Return the [X, Y] coordinate for the center point of the cell that contains the specified text.  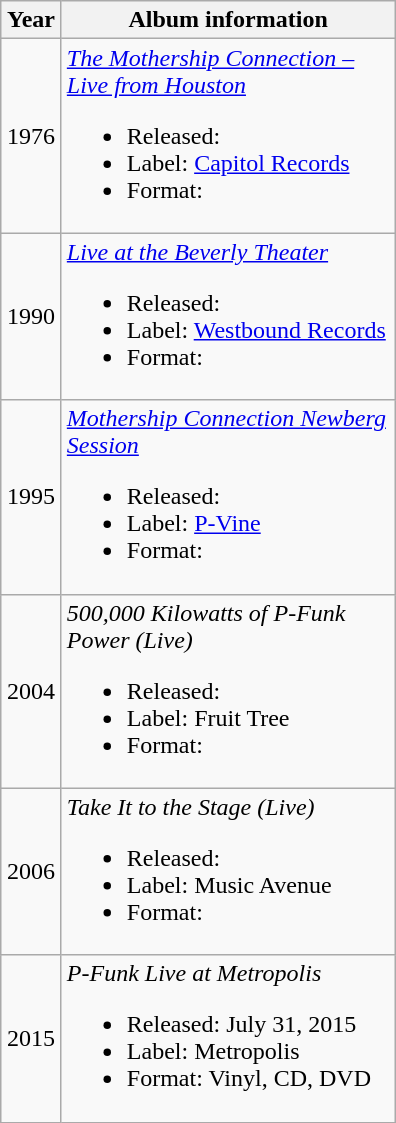
2015 [32, 1038]
Year [32, 20]
P-Funk Live at MetropolisReleased: July 31, 2015Label: MetropolisFormat: Vinyl, CD, DVD [228, 1038]
2004 [32, 691]
1995 [32, 497]
Take It to the Stage (Live)Released:Label: Music AvenueFormat: [228, 872]
500,000 Kilowatts of P-Funk Power (Live)Released:Label: Fruit TreeFormat: [228, 691]
1990 [32, 316]
1976 [32, 136]
Live at the Beverly TheaterReleased:Label: Westbound RecordsFormat: [228, 316]
Mothership Connection Newberg SessionReleased:Label: P-VineFormat: [228, 497]
2006 [32, 872]
The Mothership Connection – Live from HoustonReleased:Label: Capitol RecordsFormat: [228, 136]
Album information [228, 20]
